Find where the given text appears and provide that cell's center as (X, Y) coordinate. 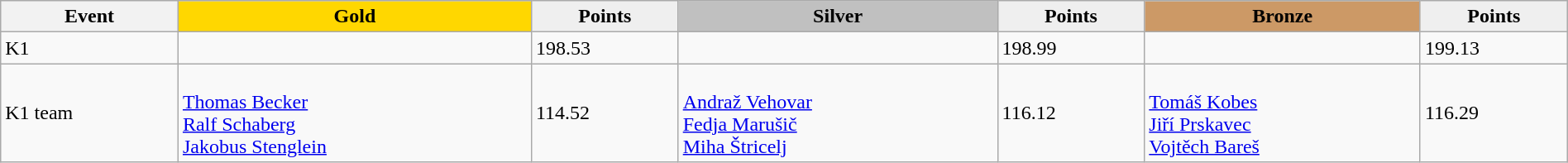
Gold (354, 17)
116.29 (1494, 113)
199.13 (1494, 48)
Andraž VehovarFedja MarušičMiha Štricelj (838, 113)
198.99 (1071, 48)
Event (89, 17)
K1 team (89, 113)
Silver (838, 17)
114.52 (605, 113)
Bronze (1283, 17)
Tomáš KobesJiří PrskavecVojtěch Bareš (1283, 113)
Thomas BeckerRalf SchabergJakobus Stenglein (354, 113)
K1 (89, 48)
116.12 (1071, 113)
198.53 (605, 48)
